Search for the cell housing the specified text and yield its (x, y) center coordinate. 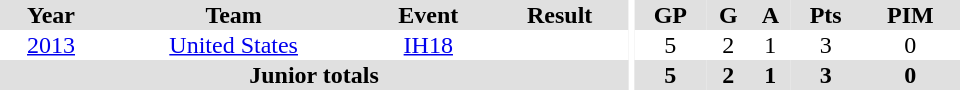
Result (560, 15)
A (770, 15)
Junior totals (314, 75)
PIM (910, 15)
GP (670, 15)
Year (51, 15)
G (728, 15)
United States (234, 45)
IH18 (428, 45)
2013 (51, 45)
Pts (826, 15)
Team (234, 15)
Event (428, 15)
